Return (X, Y) of the center of cell containing provided text 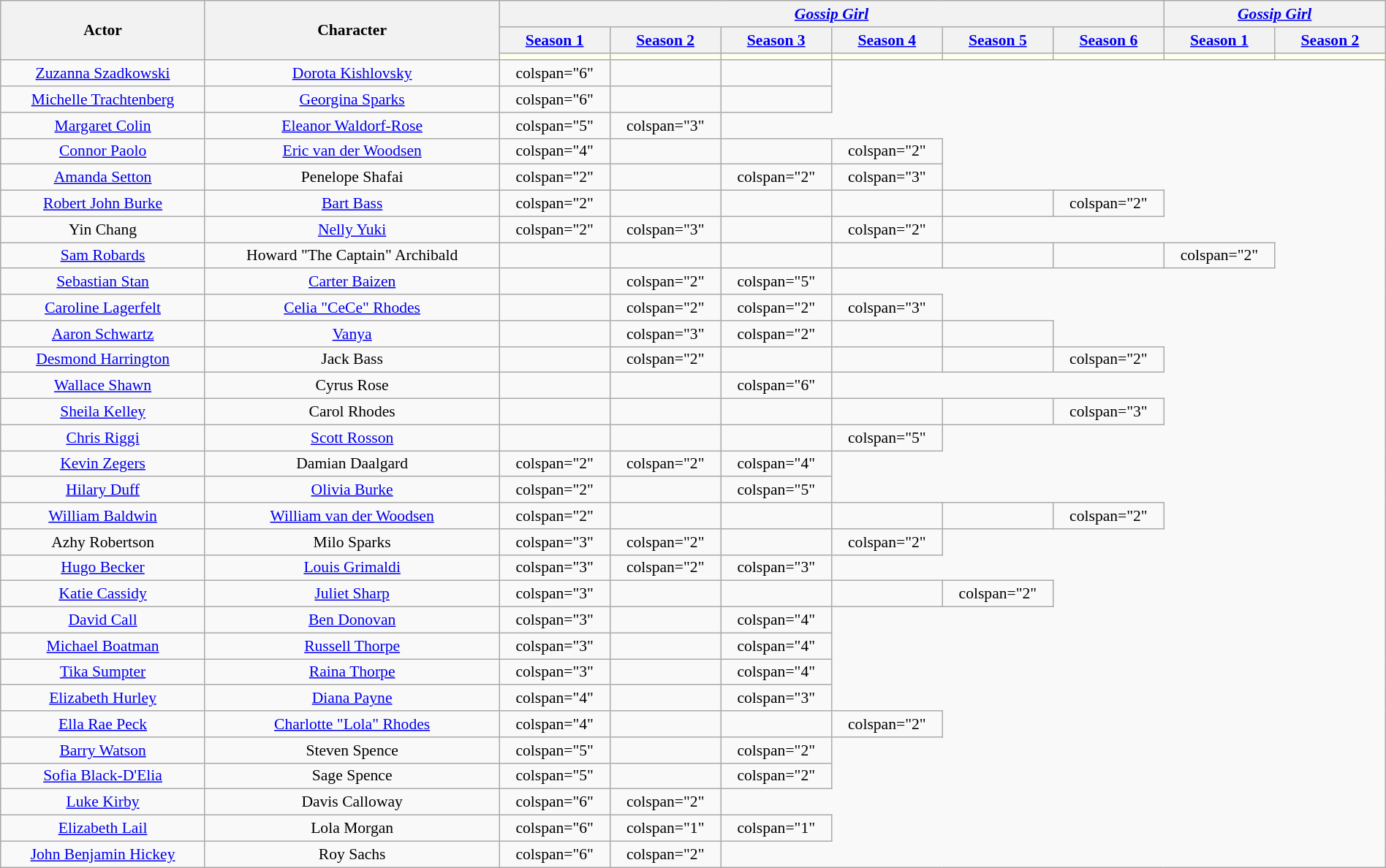
Georgina Sparks (352, 99)
Barry Watson (103, 750)
William van der Woodsen (352, 516)
Sebastian Stan (103, 282)
Actor (103, 31)
Elizabeth Hurley (103, 698)
Elizabeth Lail (103, 829)
William Baldwin (103, 516)
Penelope Shafai (352, 178)
Carter Baizen (352, 282)
Wallace Shawn (103, 386)
Lola Morgan (352, 829)
Hilary Duff (103, 490)
Season 3 (776, 40)
Juliet Sharp (352, 594)
John Benjamin Hickey (103, 854)
Carol Rhodes (352, 412)
Sofia Black-D'Elia (103, 776)
Sheila Kelley (103, 412)
Azhy Robertson (103, 542)
Dorota Kishlovsky (352, 74)
Michael Boatman (103, 646)
Season 5 (998, 40)
Ella Rae Peck (103, 724)
Olivia Burke (352, 490)
Ben Donovan (352, 620)
Diana Payne (352, 698)
Desmond Harrington (103, 359)
Eleanor Waldorf-Rose (352, 126)
Jack Bass (352, 359)
Damian Daalgard (352, 464)
Kevin Zegers (103, 464)
Luke Kirby (103, 802)
Roy Sachs (352, 854)
Eric van der Woodsen (352, 151)
Raina Thorpe (352, 672)
Amanda Setton (103, 178)
Sam Robards (103, 256)
Cyrus Rose (352, 386)
Katie Cassidy (103, 594)
Aaron Schwartz (103, 334)
Caroline Lagerfelt (103, 308)
Scott Rosson (352, 438)
Tika Sumpter (103, 672)
Louis Grimaldi (352, 568)
Season 6 (1109, 40)
Charlotte "Lola" Rhodes (352, 724)
Russell Thorpe (352, 646)
Hugo Becker (103, 568)
Yin Chang (103, 229)
David Call (103, 620)
Celia "CeCe" Rhodes (352, 308)
Connor Paolo (103, 151)
Milo Sparks (352, 542)
Margaret Colin (103, 126)
Zuzanna Szadkowski (103, 74)
Vanya (352, 334)
Bart Bass (352, 204)
Season 4 (887, 40)
Robert John Burke (103, 204)
Chris Riggi (103, 438)
Michelle Trachtenberg (103, 99)
Nelly Yuki (352, 229)
Steven Spence (352, 750)
Character (352, 31)
Sage Spence (352, 776)
Howard "The Captain" Archibald (352, 256)
Davis Calloway (352, 802)
